Scan for the cell matching the given text and deliver its [x, y] coordinate at center. 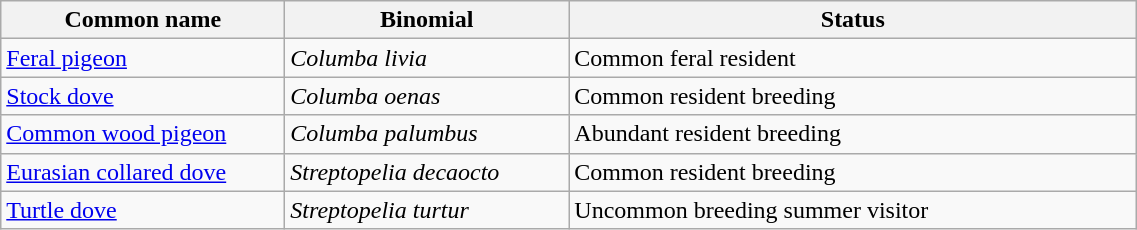
Columba livia [427, 58]
Binomial [427, 20]
Status [853, 20]
Streptopelia decaocto [427, 172]
Turtle dove [143, 210]
Columba palumbus [427, 134]
Common feral resident [853, 58]
Eurasian collared dove [143, 172]
Abundant resident breeding [853, 134]
Streptopelia turtur [427, 210]
Common name [143, 20]
Columba oenas [427, 96]
Uncommon breeding summer visitor [853, 210]
Common wood pigeon [143, 134]
Feral pigeon [143, 58]
Stock dove [143, 96]
